Provide the (x, y) coordinate of the cell's center where the given text is located.  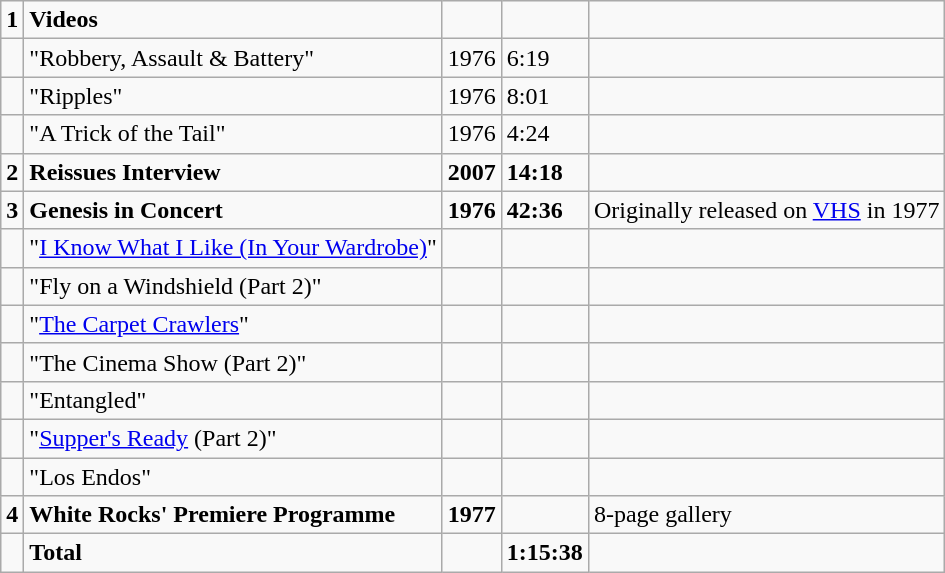
"Ripples" (233, 96)
42:36 (544, 210)
White Rocks' Premiere Programme (233, 515)
Reissues Interview (233, 172)
8:01 (544, 96)
14:18 (544, 172)
"The Cinema Show (Part 2)" (233, 362)
4 (12, 515)
"A Trick of the Tail" (233, 134)
"Fly on a Windshield (Part 2)" (233, 286)
"Entangled" (233, 400)
"Los Endos" (233, 477)
8-page gallery (766, 515)
Originally released on VHS in 1977 (766, 210)
Genesis in Concert (233, 210)
4:24 (544, 134)
Videos (233, 20)
1:15:38 (544, 553)
1 (12, 20)
2007 (472, 172)
Total (233, 553)
1977 (472, 515)
"Robbery, Assault & Battery" (233, 58)
2 (12, 172)
"The Carpet Crawlers" (233, 324)
"Supper's Ready (Part 2)" (233, 438)
6:19 (544, 58)
"I Know What I Like (In Your Wardrobe)" (233, 248)
3 (12, 210)
